Identify which cell holds the provided text, then report its [x, y] central coordinate. 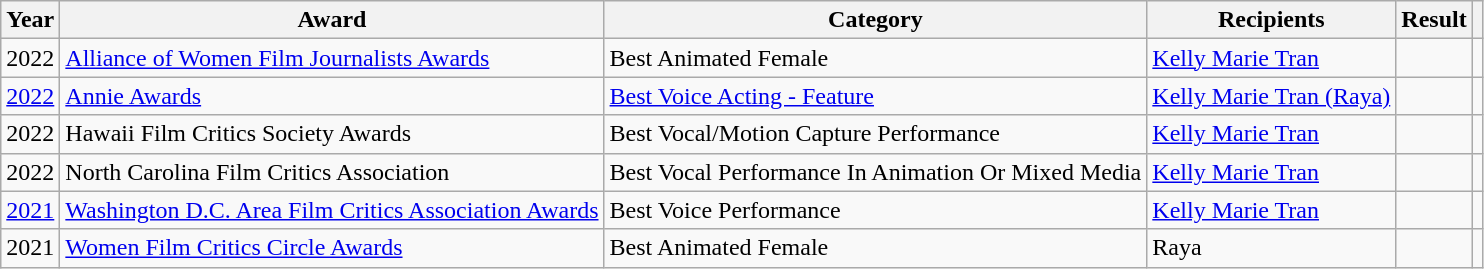
Best Vocal Performance In Animation Or Mixed Media [876, 172]
Category [876, 20]
Hawaii Film Critics Society Awards [332, 134]
Washington D.C. Area Film Critics Association Awards [332, 210]
Year [30, 20]
North Carolina Film Critics Association [332, 172]
Best Vocal/Motion Capture Performance [876, 134]
Best Voice Acting - Feature [876, 96]
Result [1434, 20]
Kelly Marie Tran (Raya) [1272, 96]
Women Film Critics Circle Awards [332, 248]
Award [332, 20]
Recipients [1272, 20]
Best Voice Performance [876, 210]
Annie Awards [332, 96]
Raya [1272, 248]
Alliance of Women Film Journalists Awards [332, 58]
